Search for the cell housing the specified text and yield its [x, y] center coordinate. 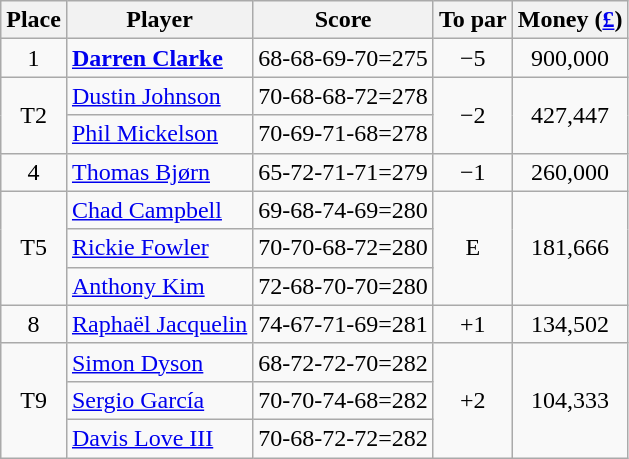
69-68-74-69=280 [344, 210]
74-67-71-69=281 [344, 324]
Thomas Bjørn [159, 172]
70-70-68-72=280 [344, 248]
−2 [472, 115]
−5 [472, 58]
104,333 [570, 400]
65-72-71-71=279 [344, 172]
Davis Love III [159, 438]
900,000 [570, 58]
4 [34, 172]
Simon Dyson [159, 362]
70-68-72-72=282 [344, 438]
Darren Clarke [159, 58]
Score [344, 20]
To par [472, 20]
181,666 [570, 248]
T9 [34, 400]
Chad Campbell [159, 210]
70-70-74-68=282 [344, 400]
+2 [472, 400]
E [472, 248]
260,000 [570, 172]
T2 [34, 115]
Money (£) [570, 20]
427,447 [570, 115]
70-68-68-72=278 [344, 96]
134,502 [570, 324]
Phil Mickelson [159, 134]
Raphaël Jacquelin [159, 324]
Dustin Johnson [159, 96]
Place [34, 20]
Anthony Kim [159, 286]
70-69-71-68=278 [344, 134]
T5 [34, 248]
+1 [472, 324]
68-68-69-70=275 [344, 58]
−1 [472, 172]
72-68-70-70=280 [344, 286]
Player [159, 20]
Sergio García [159, 400]
68-72-72-70=282 [344, 362]
Rickie Fowler [159, 248]
1 [34, 58]
8 [34, 324]
